Capture the cell that displays the provided text and extract its (X, Y) central coordinate. 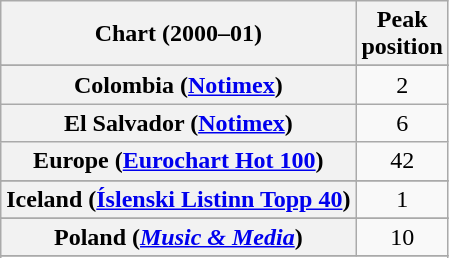
2 (402, 85)
Chart (2000–01) (178, 34)
Poland (Music & Media) (178, 237)
Europe (Eurochart Hot 100) (178, 161)
10 (402, 237)
6 (402, 123)
Colombia (Notimex) (178, 85)
1 (402, 199)
Peakposition (402, 34)
El Salvador (Notimex) (178, 123)
Iceland (Íslenski Listinn Topp 40) (178, 199)
42 (402, 161)
